Locate the cell with the specified text and output its [X, Y] center coordinate. 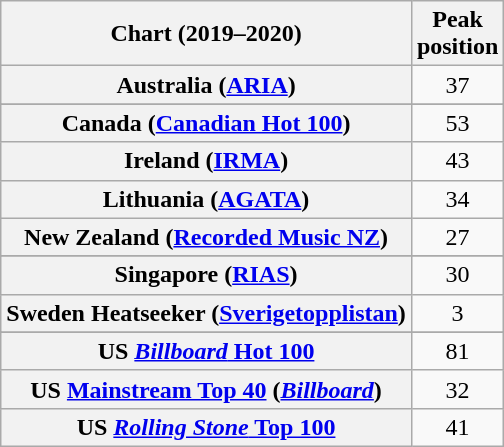
32 [457, 389]
Ireland (IRMA) [206, 161]
30 [457, 275]
81 [457, 351]
Canada (Canadian Hot 100) [206, 123]
Lithuania (AGATA) [206, 199]
3 [457, 313]
34 [457, 199]
43 [457, 161]
Australia (ARIA) [206, 85]
Peakposition [457, 34]
US Billboard Hot 100 [206, 351]
Singapore (RIAS) [206, 275]
US Rolling Stone Top 100 [206, 427]
Chart (2019–2020) [206, 34]
US Mainstream Top 40 (Billboard) [206, 389]
Sweden Heatseeker (Sverigetopplistan) [206, 313]
New Zealand (Recorded Music NZ) [206, 237]
27 [457, 237]
37 [457, 85]
53 [457, 123]
41 [457, 427]
